Return the [X, Y] coordinate for the center point of the cell that contains the specified text.  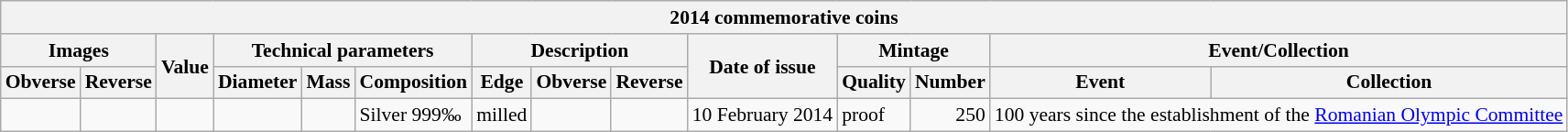
100 years since the establishment of the Romanian Olympic Committee [1279, 115]
Composition [413, 82]
Edge [502, 82]
Silver 999‰ [413, 115]
Images [79, 50]
Quality [874, 82]
10 February 2014 [763, 115]
Event/Collection [1279, 50]
Mass [328, 82]
milled [502, 115]
Number [951, 82]
2014 commemorative coins [784, 17]
Description [579, 50]
Date of issue [763, 66]
proof [874, 115]
Mintage [914, 50]
Collection [1389, 82]
Technical parameters [343, 50]
Event [1101, 82]
250 [951, 115]
Diameter [257, 82]
Value [185, 66]
